Locate the cell with the specified text and output its [x, y] center coordinate. 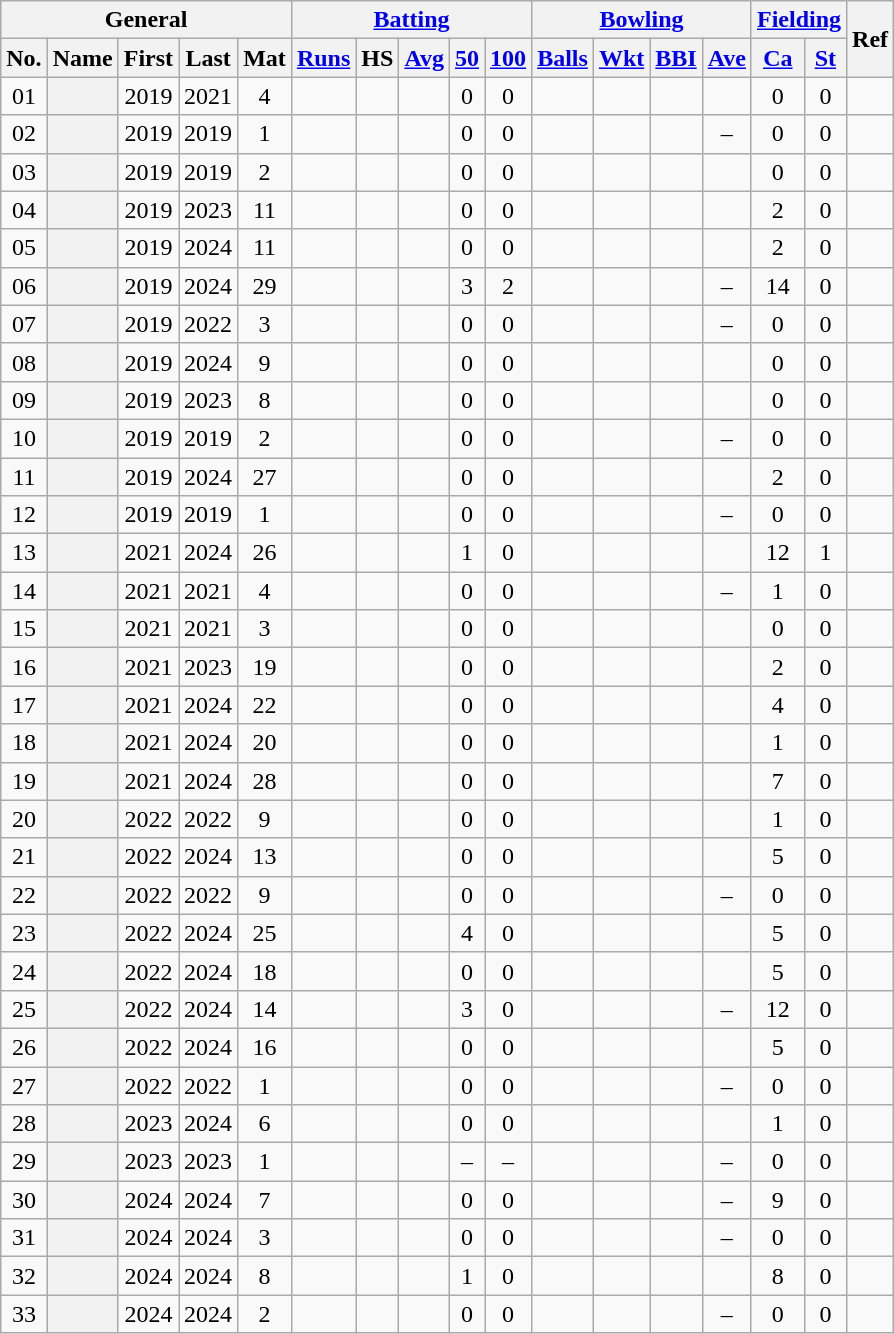
04 [24, 210]
23 [24, 933]
St [825, 58]
01 [24, 96]
6 [265, 1124]
Ave [726, 58]
50 [466, 58]
Avg [424, 58]
Wkt [621, 58]
30 [24, 1200]
First [148, 58]
07 [24, 324]
33 [24, 1314]
Runs [323, 58]
Ref [870, 39]
02 [24, 134]
24 [24, 971]
15 [24, 629]
03 [24, 172]
17 [24, 705]
09 [24, 400]
BBI [676, 58]
06 [24, 286]
Fielding [798, 20]
21 [24, 857]
31 [24, 1238]
Last [208, 58]
General [146, 20]
Bowling [642, 20]
10 [24, 438]
HS [378, 58]
No. [24, 58]
Mat [265, 58]
32 [24, 1276]
100 [508, 58]
05 [24, 248]
Balls [563, 58]
Ca [778, 58]
08 [24, 362]
Name [82, 58]
Batting [411, 20]
